Capture the cell that displays the provided text and extract its (x, y) central coordinate. 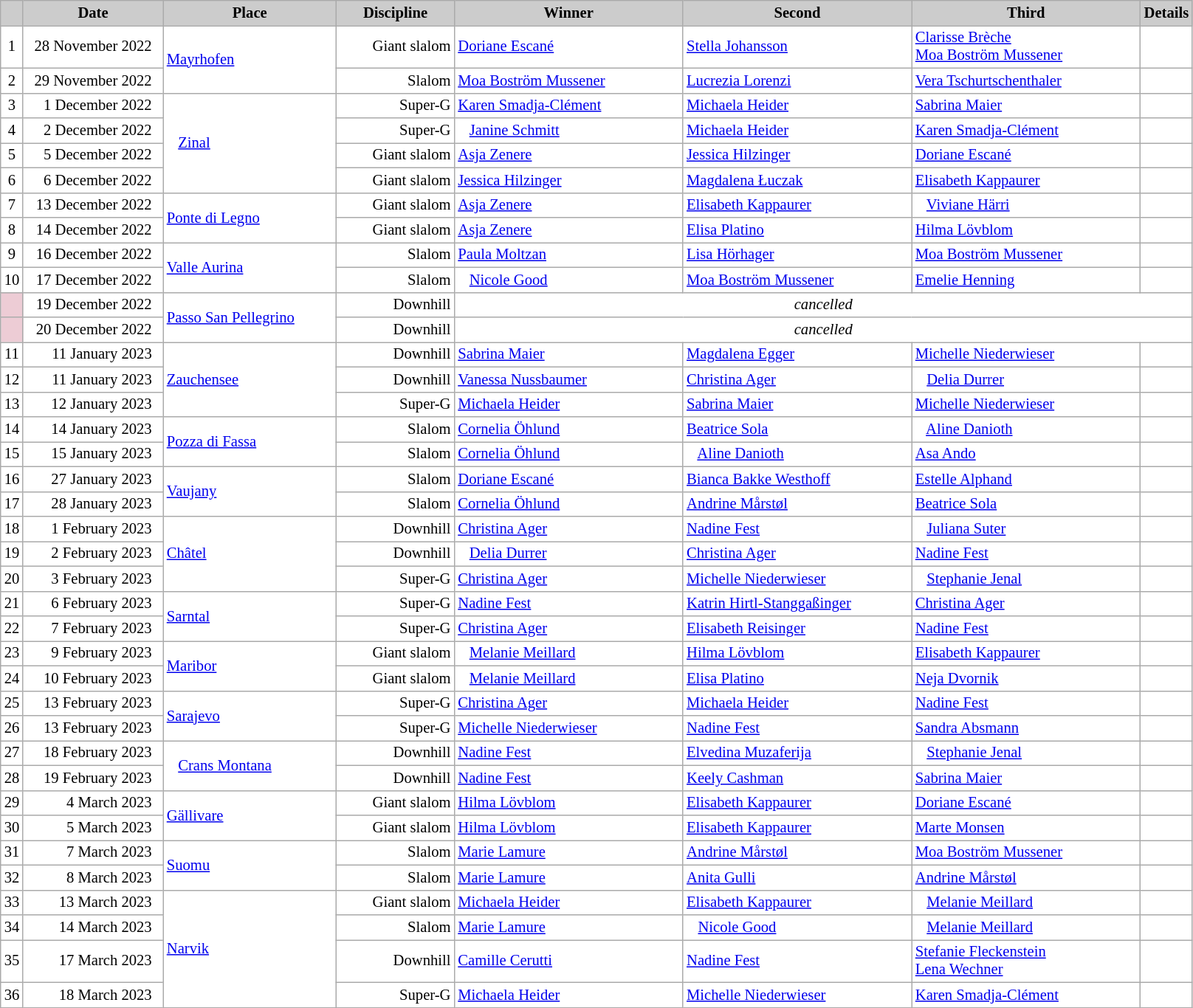
1 December 2022 (93, 106)
Marte Monsen (1026, 827)
18 (12, 529)
Sarajevo (250, 716)
29 (12, 803)
14 (12, 429)
16 December 2022 (93, 255)
Ponte di Legno (250, 218)
9 February 2023 (93, 653)
3 February 2023 (93, 579)
Narvik (250, 949)
17 March 2023 (93, 961)
Bianca Bakke Westhoff (797, 479)
Emelie Henning (1026, 280)
7 February 2023 (93, 628)
5 March 2023 (93, 827)
8 March 2023 (93, 877)
28 January 2023 (93, 504)
17 (12, 504)
26 (12, 728)
Crans Montana (250, 765)
Elvedina Muzaferija (797, 753)
Suomu (250, 865)
30 (12, 827)
13 December 2022 (93, 205)
19 December 2022 (93, 305)
19 February 2023 (93, 778)
18 March 2023 (93, 995)
Maribor (250, 666)
36 (12, 995)
18 February 2023 (93, 753)
Anita Gulli (797, 877)
17 December 2022 (93, 280)
34 (12, 928)
Gällivare (250, 815)
Discipline (396, 13)
Stella Johansson (797, 46)
3 (12, 106)
12 January 2023 (93, 404)
20 (12, 579)
Châtel (250, 553)
8 (12, 229)
Estelle Alphand (1026, 479)
29 November 2022 (93, 80)
Sarntal (250, 616)
Valle Aurina (250, 267)
Paula Moltzan (568, 255)
11 (12, 354)
25 (12, 703)
Lisa Hörhager (797, 255)
14 March 2023 (93, 928)
Place (250, 13)
Vera Tschurtschenthaler (1026, 80)
Zinal (250, 143)
6 December 2022 (93, 180)
Mayrhofen (250, 59)
35 (12, 961)
1 February 2023 (93, 529)
7 (12, 205)
5 December 2022 (93, 155)
Katrin Hirtl-Stanggaßinger (797, 604)
Second (797, 13)
20 December 2022 (93, 330)
14 December 2022 (93, 229)
15 January 2023 (93, 454)
Sandra Absmann (1026, 728)
Magdalena Łuczak (797, 180)
Neja Dvornik (1026, 678)
4 (12, 131)
Juliana Suter (1026, 529)
2 December 2022 (93, 131)
28 (12, 778)
33 (12, 902)
23 (12, 653)
Passo San Pellegrino (250, 317)
1 (12, 46)
21 (12, 604)
Details (1166, 13)
Date (93, 13)
Zauchensee (250, 379)
Lucrezia Lorenzi (797, 80)
Janine Schmitt (568, 131)
7 March 2023 (93, 852)
27 (12, 753)
22 (12, 628)
5 (12, 155)
13 (12, 404)
Stefanie Fleckenstein Lena Wechner (1026, 961)
2 February 2023 (93, 553)
31 (12, 852)
Pozza di Fassa (250, 441)
4 March 2023 (93, 803)
9 (12, 255)
Clarisse Brèche Moa Boström Mussener (1026, 46)
Magdalena Egger (797, 354)
Viviane Härri (1026, 205)
16 (12, 479)
Vanessa Nussbaumer (568, 379)
2 (12, 80)
24 (12, 678)
Asa Ando (1026, 454)
Camille Cerutti (568, 961)
10 February 2023 (93, 678)
15 (12, 454)
Keely Cashman (797, 778)
14 January 2023 (93, 429)
6 February 2023 (93, 604)
6 (12, 180)
Vaujany (250, 491)
10 (12, 280)
Winner (568, 13)
28 November 2022 (93, 46)
Third (1026, 13)
19 (12, 553)
13 March 2023 (93, 902)
32 (12, 877)
Elisabeth Reisinger (797, 628)
27 January 2023 (93, 479)
12 (12, 379)
